From the cell containing the given text, extract its center point as [X, Y] coordinate. 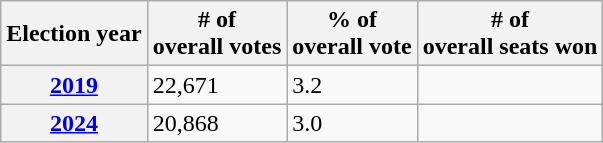
3.2 [352, 85]
3.0 [352, 123]
Election year [74, 34]
20,868 [217, 123]
# ofoverall seats won [510, 34]
% ofoverall vote [352, 34]
2019 [74, 85]
# ofoverall votes [217, 34]
2024 [74, 123]
22,671 [217, 85]
